Search for the cell housing the specified text and yield its (X, Y) center coordinate. 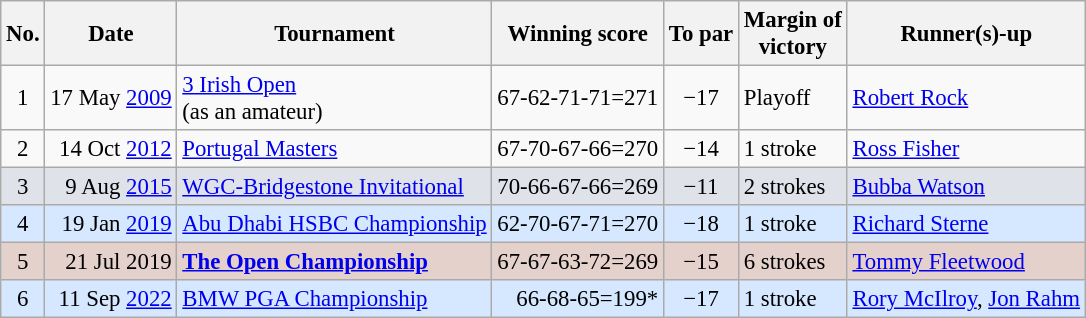
3 (23, 187)
67-62-71-71=271 (578, 98)
Ross Fisher (966, 149)
−11 (700, 187)
17 May 2009 (111, 98)
WGC-Bridgestone Invitational (334, 187)
Bubba Watson (966, 187)
Playoff (792, 98)
19 Jan 2019 (111, 224)
4 (23, 224)
9 Aug 2015 (111, 187)
No. (23, 34)
Winning score (578, 34)
Abu Dhabi HSBC Championship (334, 224)
BMW PGA Championship (334, 299)
3 Irish Open(as an amateur) (334, 98)
21 Jul 2019 (111, 262)
Runner(s)-up (966, 34)
14 Oct 2012 (111, 149)
67-70-67-66=270 (578, 149)
Date (111, 34)
Richard Sterne (966, 224)
1 (23, 98)
11 Sep 2022 (111, 299)
2 strokes (792, 187)
Tournament (334, 34)
To par (700, 34)
Rory McIlroy, Jon Rahm (966, 299)
The Open Championship (334, 262)
62-70-67-71=270 (578, 224)
5 (23, 262)
Margin ofvictory (792, 34)
6 strokes (792, 262)
67-67-63-72=269 (578, 262)
−14 (700, 149)
66-68-65=199* (578, 299)
Tommy Fleetwood (966, 262)
−15 (700, 262)
2 (23, 149)
70-66-67-66=269 (578, 187)
−18 (700, 224)
Portugal Masters (334, 149)
6 (23, 299)
Robert Rock (966, 98)
